Detect which cell encompasses the target text, then output its (X, Y) center coordinate. 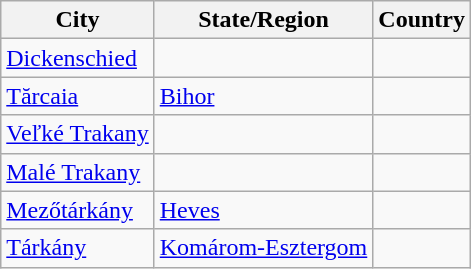
Tárkány (78, 248)
City (78, 20)
Malé Trakany (78, 172)
Tărcaia (78, 96)
Heves (264, 210)
Country (422, 20)
Dickenschied (78, 58)
State/Region (264, 20)
Mezőtárkány (78, 210)
Komárom-Esztergom (264, 248)
Veľké Trakany (78, 134)
Bihor (264, 96)
